Find where the given text appears and provide that cell's center as [X, Y] coordinate. 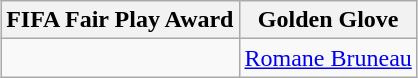
Romane Bruneau [328, 58]
FIFA Fair Play Award [120, 20]
Golden Glove [328, 20]
